Provide the [x, y] coordinate of the cell's center where the given text is located.  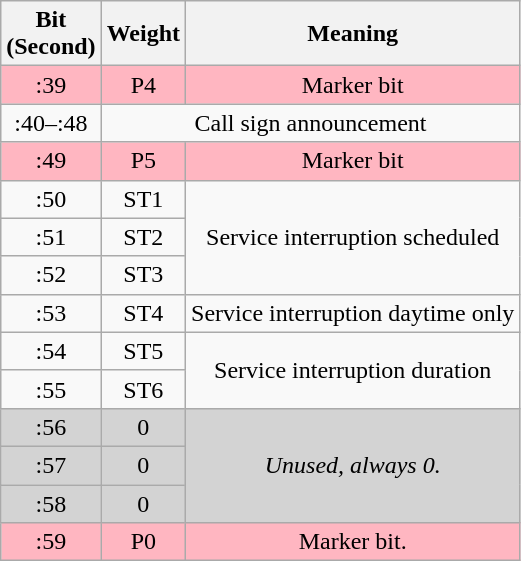
ST2 [143, 237]
:50 [51, 199]
ST6 [143, 389]
Meaning [353, 34]
:56 [51, 427]
:58 [51, 503]
:52 [51, 275]
:39 [51, 85]
Marker bit. [353, 542]
Service interruption duration [353, 370]
:55 [51, 389]
Service interruption daytime only [353, 313]
:51 [51, 237]
:40–:48 [51, 123]
ST5 [143, 351]
Service interruption scheduled [353, 237]
:49 [51, 161]
:54 [51, 351]
Bit(Second) [51, 34]
:53 [51, 313]
P4 [143, 85]
:57 [51, 465]
ST4 [143, 313]
ST3 [143, 275]
P5 [143, 161]
Unused, always 0. [353, 465]
:59 [51, 542]
Call sign announcement [310, 123]
Weight [143, 34]
ST1 [143, 199]
P0 [143, 542]
